Pinpoint the cell where the given text exists, returning its (x, y) midpoint coordinate. 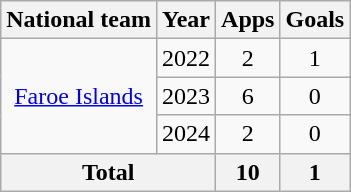
Goals (315, 20)
Total (108, 172)
2022 (186, 58)
2023 (186, 96)
6 (248, 96)
Apps (248, 20)
Year (186, 20)
Faroe Islands (79, 96)
2024 (186, 134)
National team (79, 20)
10 (248, 172)
